Output the [x, y] coordinate of the center of the cell containing the given text.  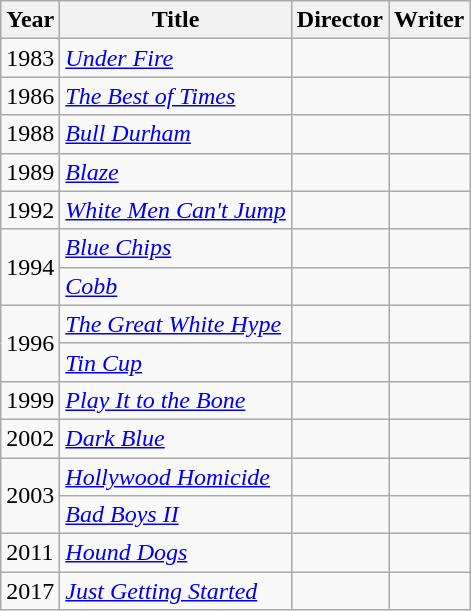
2002 [30, 438]
Blaze [176, 172]
The Great White Hype [176, 324]
Dark Blue [176, 438]
Hound Dogs [176, 553]
1986 [30, 96]
2017 [30, 591]
1983 [30, 58]
Play It to the Bone [176, 400]
2003 [30, 496]
1994 [30, 267]
1989 [30, 172]
1988 [30, 134]
Cobb [176, 286]
Under Fire [176, 58]
Bad Boys II [176, 515]
Year [30, 20]
Title [176, 20]
Just Getting Started [176, 591]
Hollywood Homicide [176, 477]
Bull Durham [176, 134]
Blue Chips [176, 248]
2011 [30, 553]
Writer [430, 20]
1999 [30, 400]
White Men Can't Jump [176, 210]
Tin Cup [176, 362]
Director [340, 20]
The Best of Times [176, 96]
1992 [30, 210]
1996 [30, 343]
